Find where the given text appears and provide that cell's center as (X, Y) coordinate. 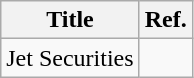
Jet Securities (70, 58)
Ref. (166, 20)
Title (70, 20)
